Identify which cell holds the provided text, then report its (x, y) central coordinate. 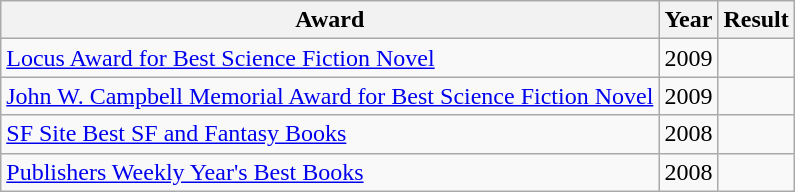
Publishers Weekly Year's Best Books (330, 172)
Award (330, 20)
SF Site Best SF and Fantasy Books (330, 134)
Locus Award for Best Science Fiction Novel (330, 58)
Result (756, 20)
Year (688, 20)
John W. Campbell Memorial Award for Best Science Fiction Novel (330, 96)
